Search for the cell housing the specified text and yield its [X, Y] center coordinate. 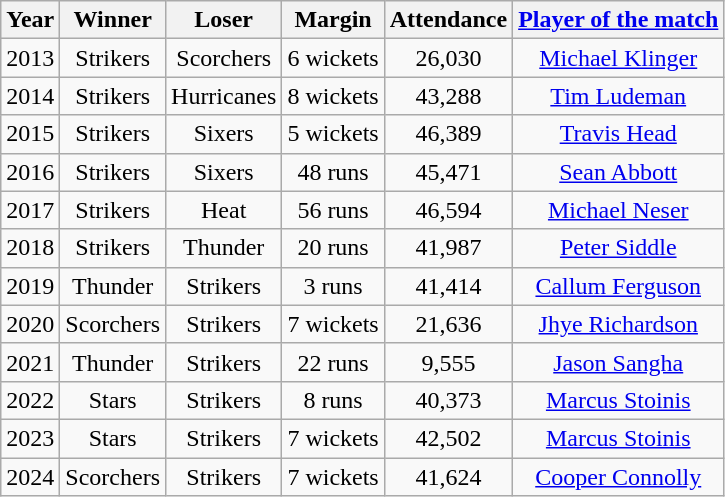
Player of the match [618, 20]
26,030 [448, 58]
2018 [30, 248]
Sean Abbott [618, 172]
Margin [333, 20]
Tim Ludeman [618, 96]
22 runs [333, 362]
2016 [30, 172]
3 runs [333, 286]
2014 [30, 96]
2013 [30, 58]
2015 [30, 134]
Michael Klinger [618, 58]
40,373 [448, 400]
6 wickets [333, 58]
43,288 [448, 96]
21,636 [448, 324]
Cooper Connolly [618, 477]
Winner [113, 20]
46,389 [448, 134]
41,987 [448, 248]
46,594 [448, 210]
45,471 [448, 172]
2023 [30, 438]
Hurricanes [224, 96]
Peter Siddle [618, 248]
2022 [30, 400]
41,414 [448, 286]
5 wickets [333, 134]
2019 [30, 286]
Travis Head [618, 134]
8 wickets [333, 96]
Jhye Richardson [618, 324]
Loser [224, 20]
Callum Ferguson [618, 286]
Heat [224, 210]
8 runs [333, 400]
20 runs [333, 248]
42,502 [448, 438]
2024 [30, 477]
2020 [30, 324]
9,555 [448, 362]
Jason Sangha [618, 362]
Michael Neser [618, 210]
Year [30, 20]
56 runs [333, 210]
48 runs [333, 172]
2017 [30, 210]
2021 [30, 362]
Attendance [448, 20]
41,624 [448, 477]
